Pinpoint the cell where the given text exists, returning its [X, Y] midpoint coordinate. 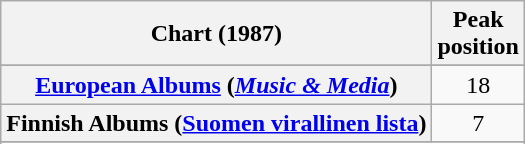
Finnish Albums (Suomen virallinen lista) [216, 123]
18 [478, 85]
Peakposition [478, 34]
Chart (1987) [216, 34]
European Albums (Music & Media) [216, 85]
7 [478, 123]
